Identify which cell holds the provided text, then report its (x, y) central coordinate. 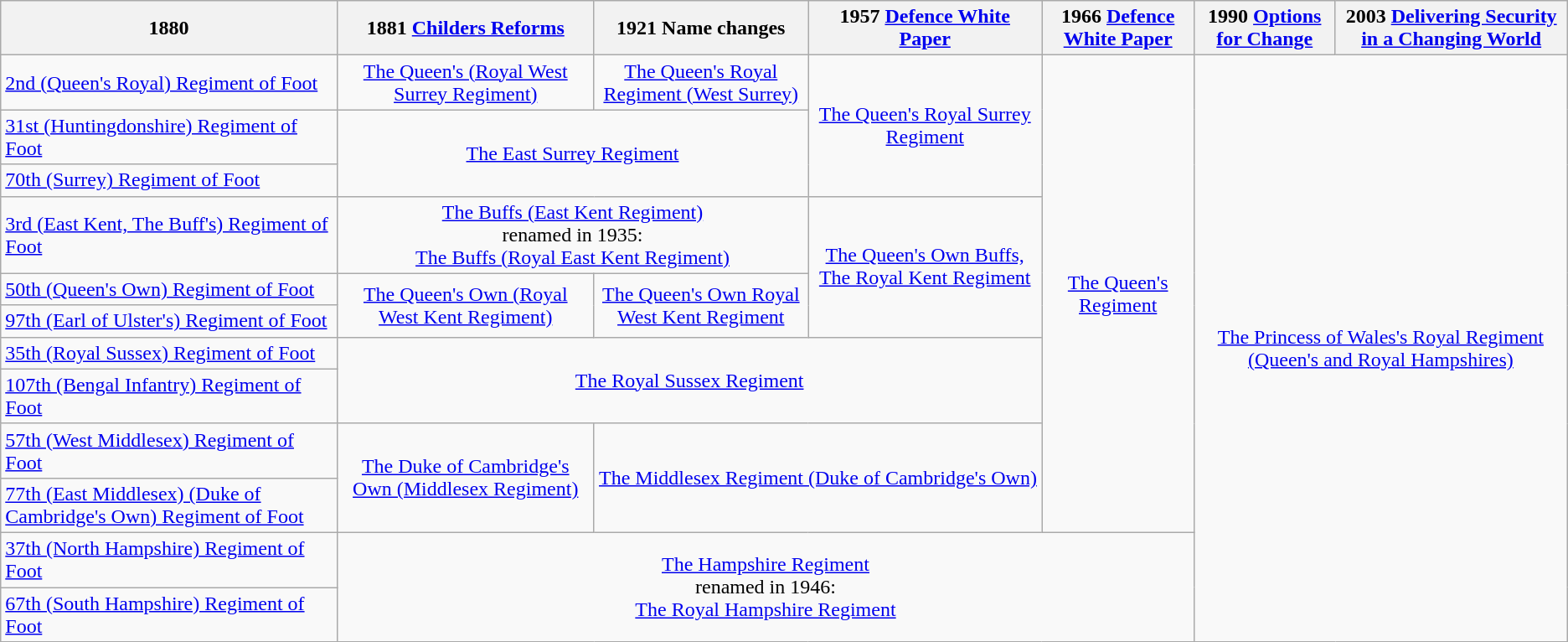
The Queen's Own (Royal West Kent Regiment) (466, 305)
77th (East Middlesex) (Duke of Cambridge's Own) Regiment of Foot (169, 505)
107th (Bengal Infantry) Regiment of Foot (169, 396)
57th (West Middlesex) Regiment of Foot (169, 451)
The East Surrey Regiment (572, 153)
1966 Defence White Paper (1118, 28)
97th (Earl of Ulster's) Regiment of Foot (169, 321)
50th (Queen's Own) Regiment of Foot (169, 289)
The Princess of Wales's Royal Regiment (Queen's and Royal Hampshires) (1380, 349)
2003 Delivering Security in a Changing World (1451, 28)
The Queen's Own Buffs, The Royal Kent Regiment (925, 267)
70th (Surrey) Regiment of Foot (169, 180)
1990 Options for Change (1265, 28)
1880 (169, 28)
The Royal Sussex Regiment (689, 381)
35th (Royal Sussex) Regiment of Foot (169, 353)
The Buffs (East Kent Regiment)renamed in 1935:The Buffs (Royal East Kent Regiment) (572, 235)
The Queen's Royal Surrey Regiment (925, 126)
1957 Defence White Paper (925, 28)
3rd (East Kent, The Buff's) Regiment of Foot (169, 235)
1881 Childers Reforms (466, 28)
The Hampshire Regimentrenamed in 1946:The Royal Hampshire Regiment (766, 587)
The Queen's Own Royal West Kent Regiment (700, 305)
The Queen's (Royal West Surrey Regiment) (466, 82)
2nd (Queen's Royal) Regiment of Foot (169, 82)
67th (South Hampshire) Regiment of Foot (169, 614)
The Duke of Cambridge's Own (Middlesex Regiment) (466, 478)
The Middlesex Regiment (Duke of Cambridge's Own) (818, 478)
31st (Huntingdonshire) Regiment of Foot (169, 137)
The Queen's Royal Regiment (West Surrey) (700, 82)
The Queen's Regiment (1118, 294)
37th (North Hampshire) Regiment of Foot (169, 560)
1921 Name changes (700, 28)
